For the text-containing cell, return its midpoint in [x, y] coordinate format. 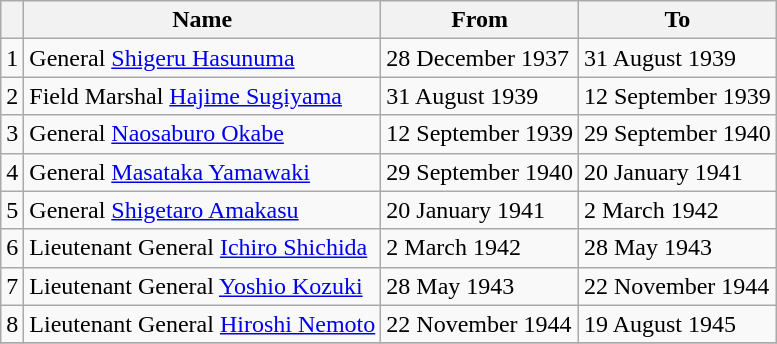
6 [12, 248]
19 August 1945 [677, 324]
General Shigetaro Amakasu [202, 210]
3 [12, 134]
Field Marshal Hajime Sugiyama [202, 96]
8 [12, 324]
General Masataka Yamawaki [202, 172]
Name [202, 20]
From [480, 20]
1 [12, 58]
28 December 1937 [480, 58]
Lieutenant General Yoshio Kozuki [202, 286]
5 [12, 210]
2 [12, 96]
General Shigeru Hasunuma [202, 58]
7 [12, 286]
General Naosaburo Okabe [202, 134]
Lieutenant General Hiroshi Nemoto [202, 324]
Lieutenant General Ichiro Shichida [202, 248]
To [677, 20]
4 [12, 172]
